Return the [X, Y] coordinate for the center point of the cell that contains the specified text.  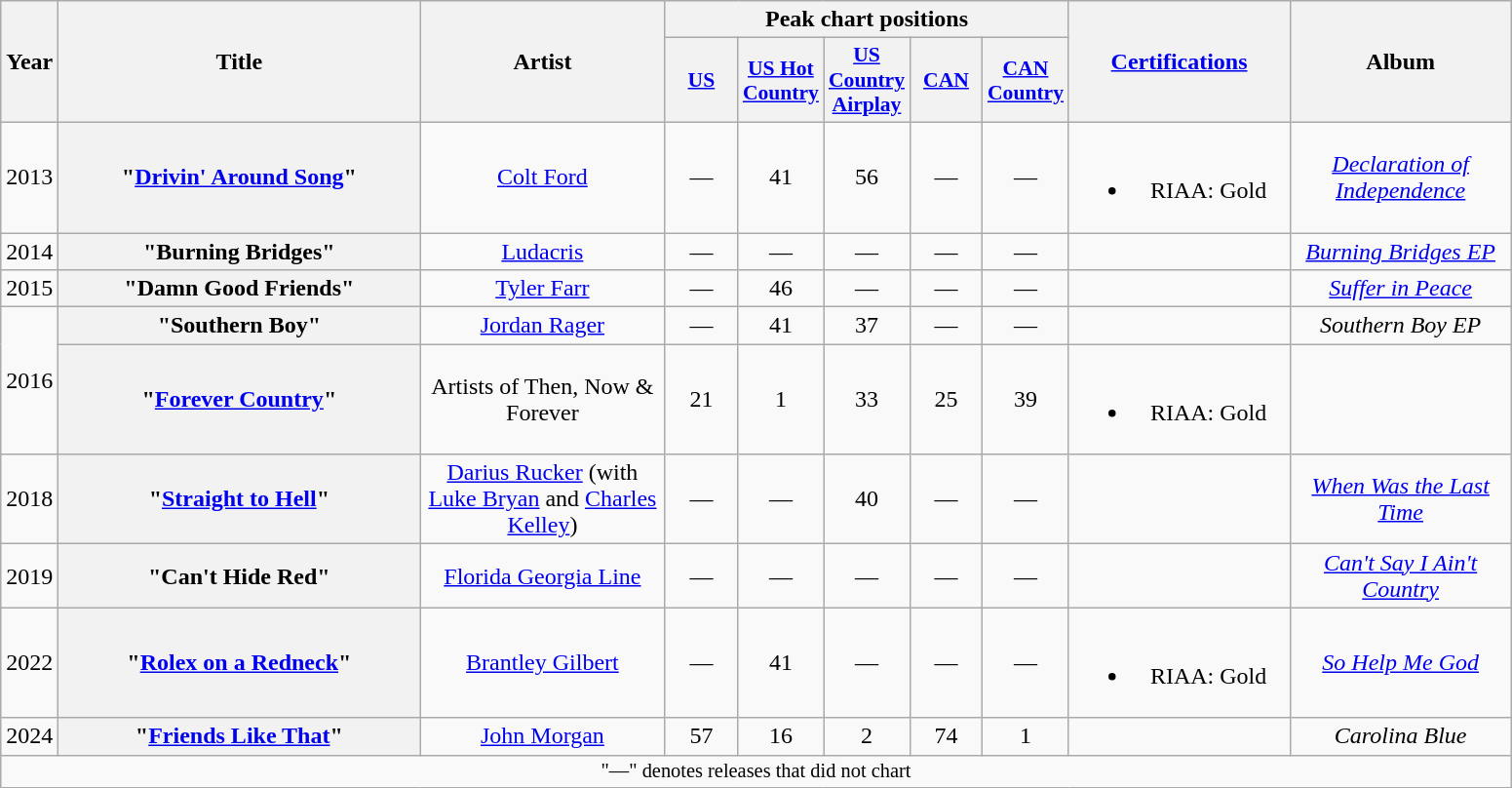
Suffer in Peace [1400, 289]
Ludacris [542, 251]
2014 [29, 251]
33 [867, 400]
2019 [29, 575]
2024 [29, 736]
Colt Ford [542, 177]
"Rolex on a Redneck" [240, 663]
Florida Georgia Line [542, 575]
46 [781, 289]
"Friends Like That" [240, 736]
"Forever Country" [240, 400]
US [702, 80]
2022 [29, 663]
2 [867, 736]
Declaration of Independence [1400, 177]
Album [1400, 62]
2013 [29, 177]
"Damn Good Friends" [240, 289]
Brantley Gilbert [542, 663]
John Morgan [542, 736]
57 [702, 736]
56 [867, 177]
Burning Bridges EP [1400, 251]
Carolina Blue [1400, 736]
Can't Say I Ain't Country [1400, 575]
CAN Country [1026, 80]
2018 [29, 499]
40 [867, 499]
Title [240, 62]
16 [781, 736]
"Straight to Hell" [240, 499]
"Burning Bridges" [240, 251]
Certifications [1180, 62]
US Country Airplay [867, 80]
Peak chart positions [867, 20]
"Can't Hide Red" [240, 575]
Artist [542, 62]
2016 [29, 380]
"Southern Boy" [240, 326]
2015 [29, 289]
So Help Me God [1400, 663]
39 [1026, 400]
"—" denotes releases that did not chart [756, 771]
Tyler Farr [542, 289]
Southern Boy EP [1400, 326]
"Drivin' Around Song" [240, 177]
21 [702, 400]
CAN [946, 80]
Jordan Rager [542, 326]
US Hot Country [781, 80]
Artists of Then, Now & Forever [542, 400]
37 [867, 326]
Year [29, 62]
25 [946, 400]
74 [946, 736]
When Was the Last Time [1400, 499]
Darius Rucker (with Luke Bryan and Charles Kelley) [542, 499]
